Search for the cell housing the specified text and yield its (x, y) center coordinate. 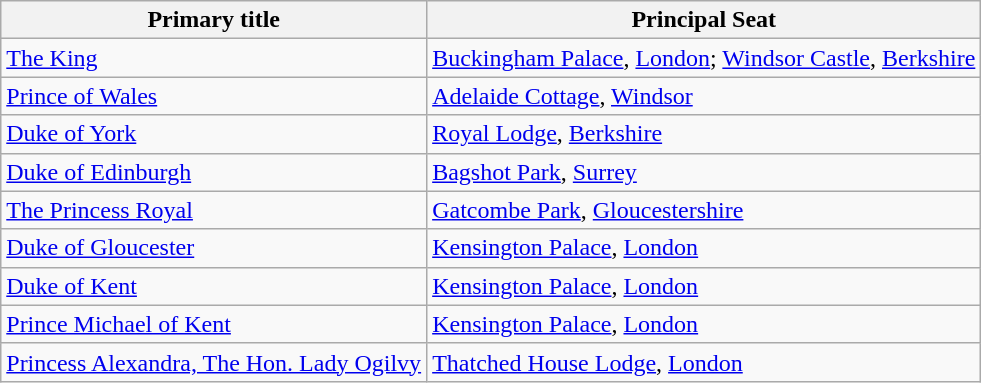
Royal Lodge, Berkshire (704, 134)
Primary title (214, 20)
Gatcombe Park, Gloucestershire (704, 210)
Prince of Wales (214, 96)
Duke of Gloucester (214, 248)
Buckingham Palace, London; Windsor Castle, Berkshire (704, 58)
Prince Michael of Kent (214, 324)
The Princess Royal (214, 210)
Duke of Edinburgh (214, 172)
Principal Seat (704, 20)
Thatched House Lodge, London (704, 362)
The King (214, 58)
Princess Alexandra, The Hon. Lady Ogilvy (214, 362)
Bagshot Park, Surrey (704, 172)
Duke of Kent (214, 286)
Adelaide Cottage, Windsor (704, 96)
Duke of York (214, 134)
